Search for the cell housing the specified text and yield its (X, Y) center coordinate. 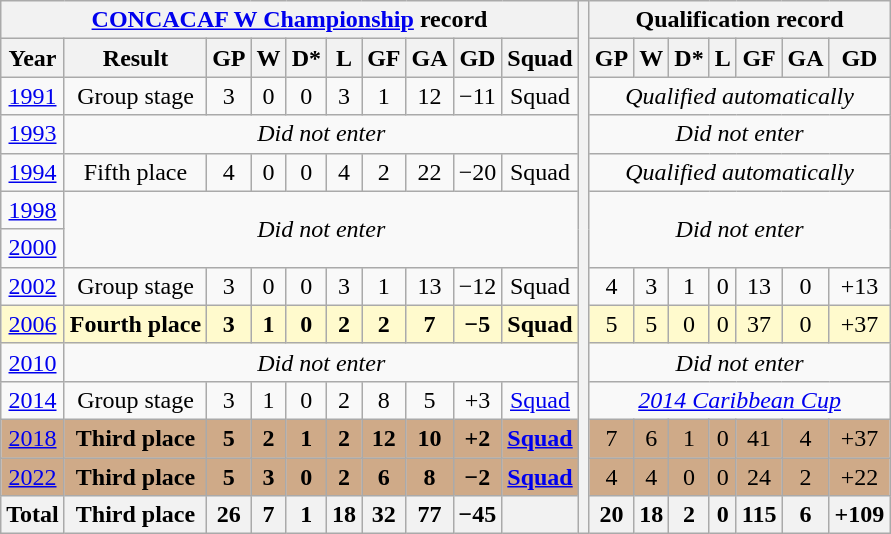
2014 (33, 400)
115 (759, 515)
CONCACAF W Championship record (290, 20)
2014 Caribbean Cup (739, 400)
24 (759, 477)
1994 (33, 172)
2022 (33, 477)
+13 (860, 286)
41 (759, 438)
−12 (478, 286)
26 (229, 515)
22 (430, 172)
+3 (478, 400)
−5 (478, 324)
1991 (33, 96)
32 (384, 515)
Year (33, 58)
+22 (860, 477)
2010 (33, 362)
Result (135, 58)
Fifth place (135, 172)
+2 (478, 438)
2000 (33, 248)
20 (611, 515)
+109 (860, 515)
2006 (33, 324)
77 (430, 515)
2002 (33, 286)
37 (759, 324)
2018 (33, 438)
Total (33, 515)
−2 (478, 477)
−11 (478, 96)
Qualification record (739, 20)
Fourth place (135, 324)
1998 (33, 210)
−20 (478, 172)
10 (430, 438)
−45 (478, 515)
1993 (33, 134)
